Scan for the cell matching the given text and deliver its (X, Y) coordinate at center. 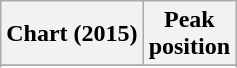
Peakposition (189, 34)
Chart (2015) (72, 34)
